Capture the cell that displays the provided text and extract its (x, y) central coordinate. 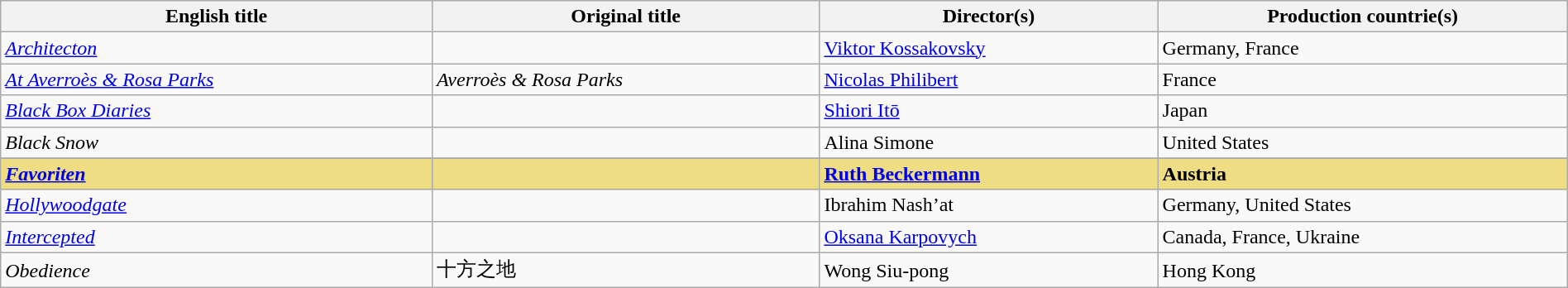
Germany, France (1363, 48)
Viktor Kossakovsky (989, 48)
Black Snow (217, 142)
Nicolas Philibert (989, 79)
Japan (1363, 111)
Hollywoodgate (217, 205)
Ruth Beckermann (989, 174)
United States (1363, 142)
France (1363, 79)
Oksana Karpovych (989, 237)
Shiori Itō (989, 111)
Production countrie(s) (1363, 17)
Original title (625, 17)
English title (217, 17)
Averroès & Rosa Parks (625, 79)
Wong Siu-pong (989, 270)
Alina Simone (989, 142)
Favoriten (217, 174)
Germany, United States (1363, 205)
Black Box Diaries (217, 111)
Director(s) (989, 17)
Obedience (217, 270)
Canada, France, Ukraine (1363, 237)
At Averroès & Rosa Parks (217, 79)
Architecton (217, 48)
Ibrahim Nash’at (989, 205)
十方之地 (625, 270)
Intercepted (217, 237)
Hong Kong (1363, 270)
Austria (1363, 174)
